From the cell containing the given text, extract its center point as [X, Y] coordinate. 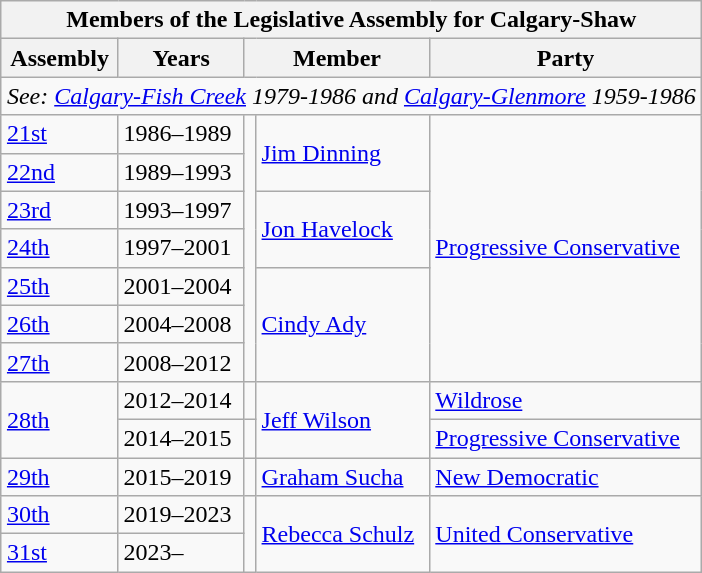
2008–2012 [181, 362]
2004–2008 [181, 324]
30th [59, 515]
25th [59, 286]
Years [181, 58]
1989–1993 [181, 172]
Members of the Legislative Assembly for Calgary-Shaw [351, 20]
21st [59, 134]
29th [59, 477]
1993–1997 [181, 210]
Member [336, 58]
28th [59, 419]
Graham Sucha [343, 477]
Rebecca Schulz [343, 534]
27th [59, 362]
See: Calgary-Fish Creek 1979-1986 and Calgary-Glenmore 1959-1986 [351, 96]
2015–2019 [181, 477]
23rd [59, 210]
2001–2004 [181, 286]
New Democratic [566, 477]
2012–2014 [181, 400]
Wildrose [566, 400]
Jeff Wilson [343, 419]
2019–2023 [181, 515]
United Conservative [566, 534]
Cindy Ady [343, 324]
Party [566, 58]
1997–2001 [181, 248]
26th [59, 324]
Assembly [59, 58]
2023– [181, 553]
Jon Havelock [343, 229]
Jim Dinning [343, 153]
2014–2015 [181, 438]
24th [59, 248]
31st [59, 553]
1986–1989 [181, 134]
22nd [59, 172]
